Detect which cell encompasses the target text, then output its [X, Y] center coordinate. 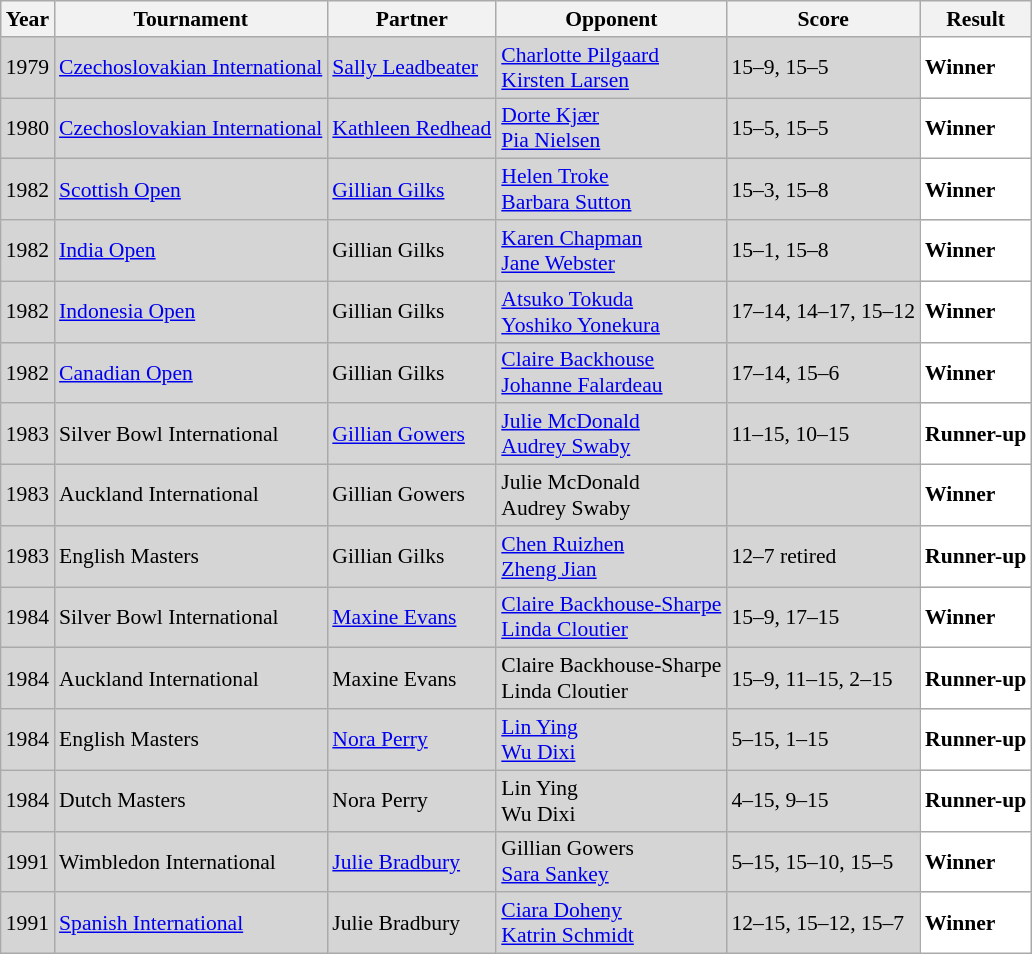
Ciara Doheny Katrin Schmidt [611, 924]
15–9, 15–5 [823, 68]
Claire Backhouse Johanne Falardeau [611, 372]
Canadian Open [190, 372]
15–9, 17–15 [823, 618]
India Open [190, 250]
5–15, 1–15 [823, 740]
Karen Chapman Jane Webster [611, 250]
Opponent [611, 19]
17–14, 14–17, 15–12 [823, 312]
Spanish International [190, 924]
Dutch Masters [190, 800]
Scottish Open [190, 190]
Result [976, 19]
1979 [28, 68]
Wimbledon International [190, 862]
4–15, 9–15 [823, 800]
Dorte Kjær Pia Nielsen [611, 128]
Sally Leadbeater [412, 68]
Partner [412, 19]
1980 [28, 128]
Kathleen Redhead [412, 128]
Atsuko Tokuda Yoshiko Yonekura [611, 312]
17–14, 15–6 [823, 372]
15–1, 15–8 [823, 250]
15–9, 11–15, 2–15 [823, 678]
15–5, 15–5 [823, 128]
Tournament [190, 19]
5–15, 15–10, 15–5 [823, 862]
Year [28, 19]
Score [823, 19]
15–3, 15–8 [823, 190]
11–15, 10–15 [823, 434]
12–7 retired [823, 556]
12–15, 15–12, 15–7 [823, 924]
Helen Troke Barbara Sutton [611, 190]
Indonesia Open [190, 312]
Chen Ruizhen Zheng Jian [611, 556]
Gillian Gowers Sara Sankey [611, 862]
Charlotte Pilgaard Kirsten Larsen [611, 68]
